Pinpoint the cell where the given text exists, returning its (X, Y) midpoint coordinate. 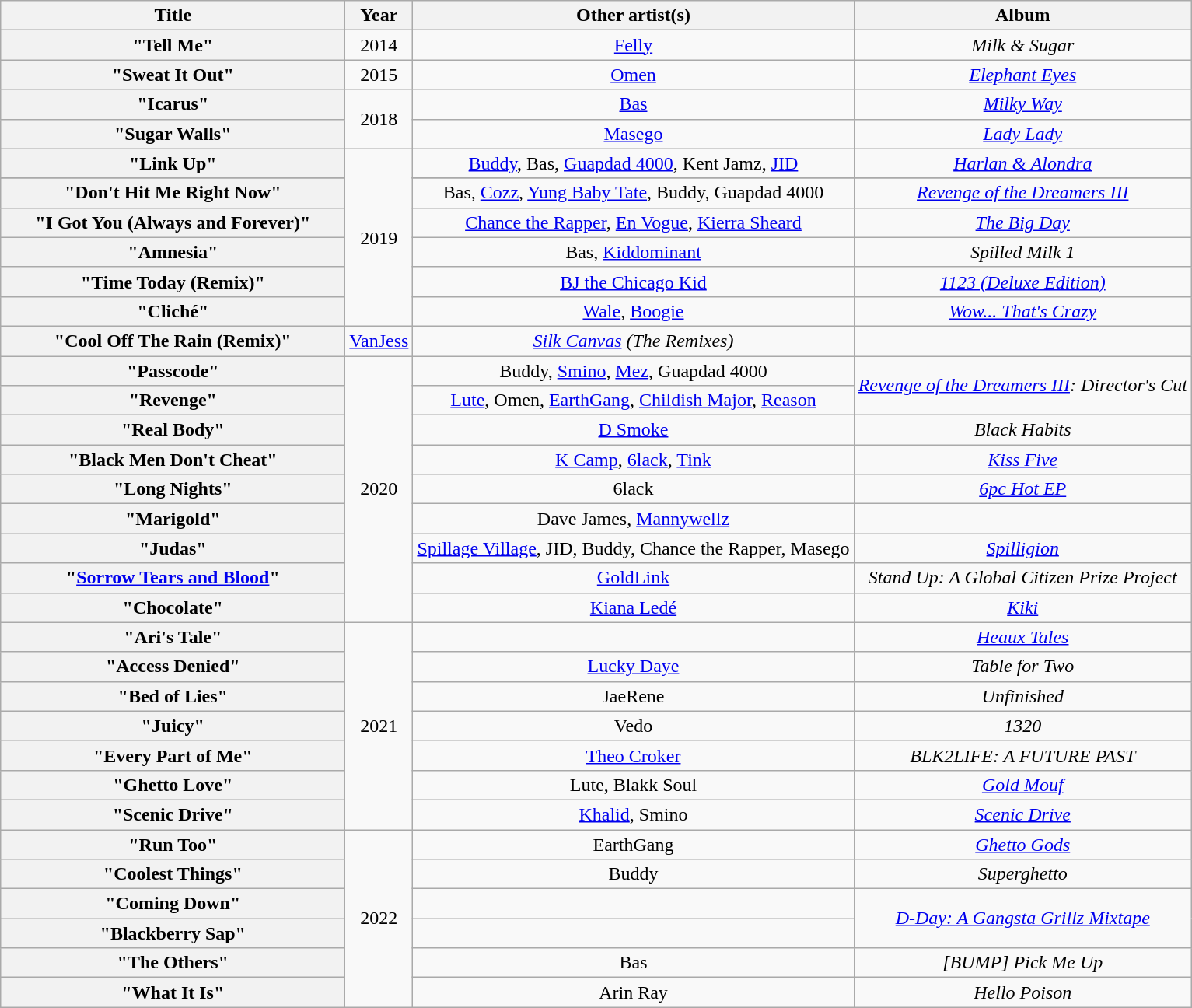
"Tell Me" (173, 45)
"Judas" (173, 548)
"Don't Hit Me Right Now" (173, 193)
Omen (633, 75)
Kiana Ledé (633, 607)
Unfinished (1022, 696)
"What It Is" (173, 992)
2020 (379, 490)
"Sugar Walls" (173, 134)
"Bed of Lies" (173, 696)
Bas, Cozz, Yung Baby Tate, Buddy, Guapdad 4000 (633, 193)
Revenge of the Dreamers III: Director's Cut (1022, 386)
K Camp, 6lack, Tink (633, 460)
Lute, Omen, EarthGang, Childish Major, Reason (633, 401)
"Blackberry Sap" (173, 933)
EarthGang (633, 844)
Spilligion (1022, 548)
2019 (379, 237)
"Time Today (Remix)" (173, 282)
"Icarus" (173, 104)
Buddy (633, 874)
2015 (379, 75)
"Sorrow Tears and Blood" (173, 578)
The Big Day (1022, 222)
Lady Lady (1022, 134)
Buddy, Smino, Mez, Guapdad 4000 (633, 371)
Kiss Five (1022, 460)
Theo Croker (633, 755)
"Chocolate" (173, 607)
BJ the Chicago Kid (633, 282)
Khalid, Smino (633, 814)
2014 (379, 45)
"Coolest Things" (173, 874)
Harlan & Alondra (1022, 163)
Scenic Drive (1022, 814)
Ghetto Gods (1022, 844)
6lack (633, 489)
Buddy, Bas, Guapdad 4000, Kent Jamz, JID (633, 163)
Revenge of the Dreamers III (1022, 193)
Dave James, Mannywellz (633, 519)
"Run Too" (173, 844)
"Passcode" (173, 371)
"Ghetto Love" (173, 785)
Bas, Kiddominant (633, 252)
Lute, Blakk Soul (633, 785)
Spilled Milk 1 (1022, 252)
Year (379, 16)
Spillage Village, JID, Buddy, Chance the Rapper, Masego (633, 548)
1320 (1022, 726)
"Cool Off The Rain (Remix)" (173, 341)
Album (1022, 16)
1123 (Deluxe Edition) (1022, 282)
Wale, Boogie (633, 311)
"Sweat It Out" (173, 75)
Other artist(s) (633, 16)
D Smoke (633, 430)
VanJess (379, 341)
"Ari's Tale" (173, 637)
JaeRene (633, 696)
"Access Denied" (173, 667)
Table for Two (1022, 667)
2021 (379, 726)
"Link Up" (173, 163)
Hello Poison (1022, 992)
Heaux Tales (1022, 637)
"Black Men Don't Cheat" (173, 460)
Gold Mouf (1022, 785)
Superghetto (1022, 874)
"Every Part of Me" (173, 755)
Chance the Rapper, En Vogue, Kierra Sheard (633, 222)
Lucky Daye (633, 667)
"Revenge" (173, 401)
GoldLink (633, 578)
2018 (379, 119)
"Coming Down" (173, 904)
Masego (633, 134)
"Juicy" (173, 726)
Milky Way (1022, 104)
Milk & Sugar (1022, 45)
6pc Hot EP (1022, 489)
Silk Canvas (The Remixes) (633, 341)
Arin Ray (633, 992)
"Marigold" (173, 519)
Stand Up: A Global Citizen Prize Project (1022, 578)
"Amnesia" (173, 252)
"Cliché" (173, 311)
"Real Body" (173, 430)
[BUMP] Pick Me Up (1022, 963)
Vedo (633, 726)
Elephant Eyes (1022, 75)
2022 (379, 918)
"The Others" (173, 963)
Felly (633, 45)
Kiki (1022, 607)
BLK2LIFE: A FUTURE PAST (1022, 755)
"I Got You (Always and Forever)" (173, 222)
Title (173, 16)
"Long Nights" (173, 489)
Black Habits (1022, 430)
D-Day: A Gangsta Grillz Mixtape (1022, 919)
"Scenic Drive" (173, 814)
Wow... That's Crazy (1022, 311)
